Output the [x, y] coordinate of the center of the cell containing the given text.  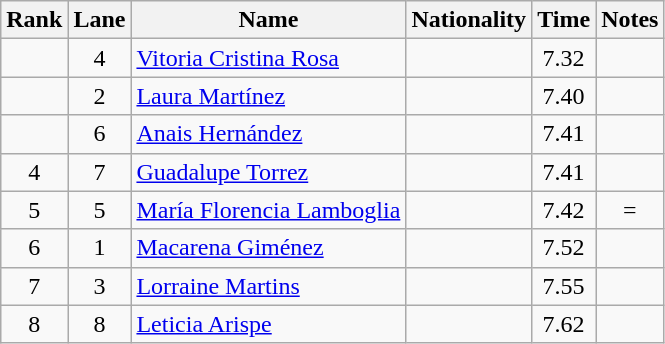
7.40 [564, 96]
7.32 [564, 58]
Laura Martínez [268, 96]
Nationality [469, 20]
7.55 [564, 286]
2 [100, 96]
Macarena Giménez [268, 248]
= [630, 210]
Leticia Arispe [268, 324]
Lane [100, 20]
Anais Hernández [268, 134]
Notes [630, 20]
1 [100, 248]
7.52 [564, 248]
3 [100, 286]
7.42 [564, 210]
Vitoria Cristina Rosa [268, 58]
Guadalupe Torrez [268, 172]
Time [564, 20]
María Florencia Lamboglia [268, 210]
Name [268, 20]
7.62 [564, 324]
Lorraine Martins [268, 286]
Rank [34, 20]
